Search for the cell housing the specified text and yield its [x, y] center coordinate. 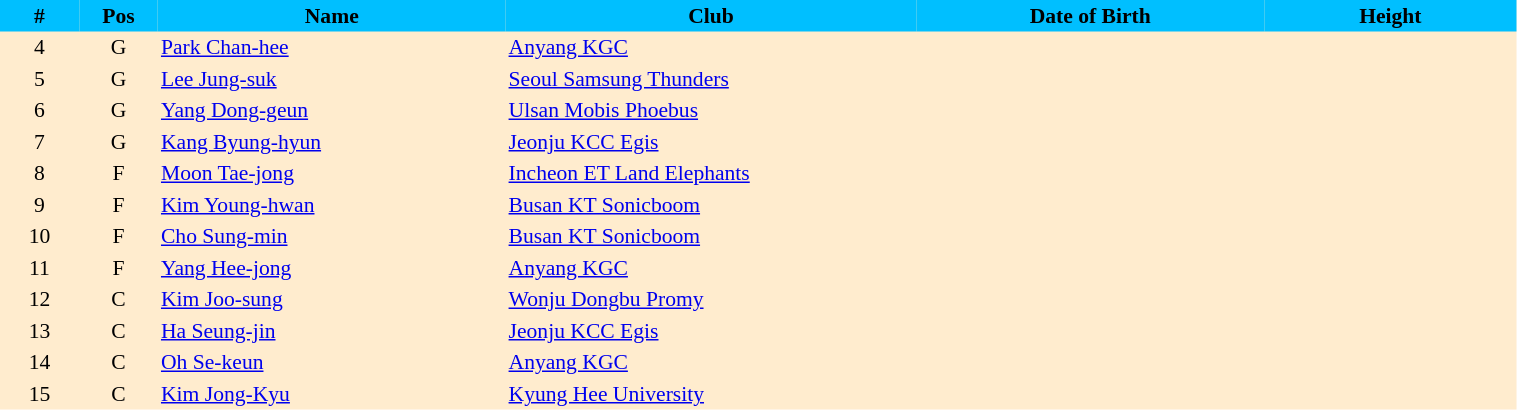
Lee Jung-suk [332, 79]
Kyung Hee University [712, 394]
Name [332, 16]
Height [1390, 16]
Oh Se-keun [332, 362]
13 [40, 331]
Kim Young-hwan [332, 205]
4 [40, 48]
Yang Dong-geun [332, 110]
9 [40, 205]
Club [712, 16]
Ulsan Mobis Phoebus [712, 110]
Kim Jong-Kyu [332, 394]
Ha Seung-jin [332, 331]
Cho Sung-min [332, 236]
Park Chan-hee [332, 48]
14 [40, 362]
Kim Joo-sung [332, 300]
Pos [118, 16]
Date of Birth [1090, 16]
Incheon ET Land Elephants [712, 174]
8 [40, 174]
# [40, 16]
7 [40, 142]
12 [40, 300]
5 [40, 79]
10 [40, 236]
6 [40, 110]
Kang Byung-hyun [332, 142]
15 [40, 394]
Wonju Dongbu Promy [712, 300]
Yang Hee-jong [332, 268]
Seoul Samsung Thunders [712, 79]
11 [40, 268]
Moon Tae-jong [332, 174]
